Capture the cell that displays the provided text and extract its (X, Y) central coordinate. 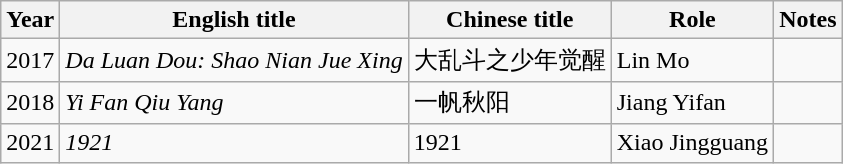
English title (234, 20)
Year (30, 20)
Notes (808, 20)
Jiang Yifan (692, 102)
Yi Fan Qiu Yang (234, 102)
大乱斗之少年觉醒 (510, 60)
Da Luan Dou: Shao Nian Jue Xing (234, 60)
Role (692, 20)
2021 (30, 143)
Chinese title (510, 20)
一帆秋阳 (510, 102)
Xiao Jingguang (692, 143)
2018 (30, 102)
Lin Mo (692, 60)
2017 (30, 60)
